Identify which cell holds the provided text, then report its (x, y) central coordinate. 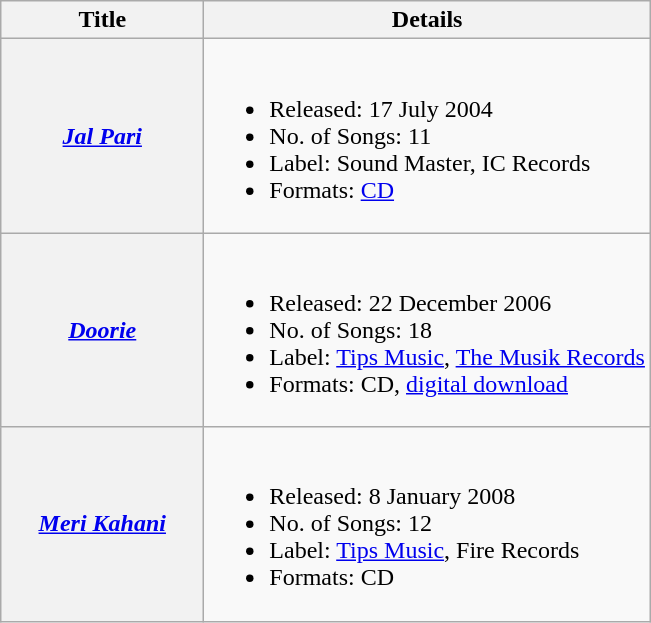
Meri Kahani (102, 524)
Released: 17 July 2004No. of Songs: 11Label: Sound Master, IC RecordsFormats: CD (428, 136)
Jal Pari (102, 136)
Released: 22 December 2006No. of Songs: 18Label: Tips Music, The Musik RecordsFormats: CD, digital download (428, 330)
Released: 8 January 2008No. of Songs: 12Label: Tips Music, Fire RecordsFormats: CD (428, 524)
Doorie (102, 330)
Details (428, 20)
Title (102, 20)
